Return [x, y] of the center of cell containing provided text 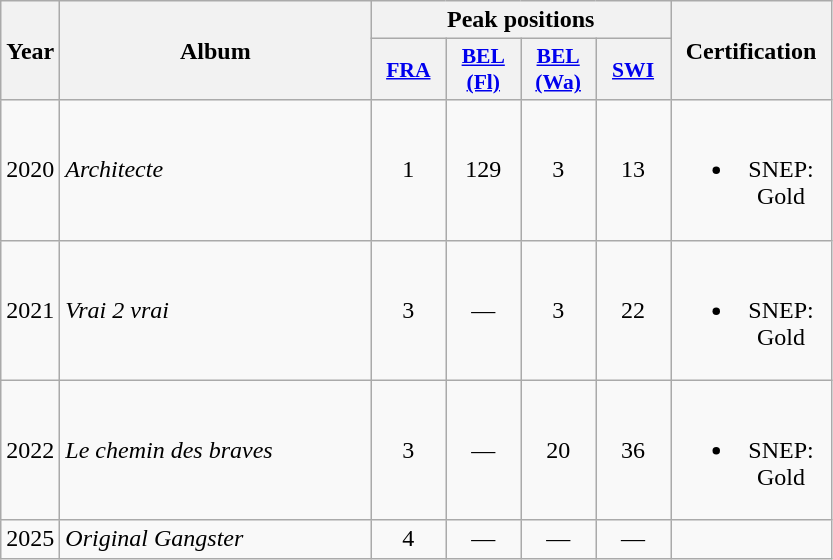
Album [216, 50]
2025 [30, 539]
Peak positions [521, 20]
1 [408, 170]
Le chemin des braves [216, 450]
22 [634, 310]
FRA [408, 70]
Original Gangster [216, 539]
20 [558, 450]
13 [634, 170]
36 [634, 450]
SWI [634, 70]
BEL (Fl) [484, 70]
2021 [30, 310]
2022 [30, 450]
129 [484, 170]
2020 [30, 170]
BEL (Wa) [558, 70]
4 [408, 539]
Certification [750, 50]
Vrai 2 vrai [216, 310]
Year [30, 50]
Architecte [216, 170]
